Return (x, y) of the center of cell containing provided text 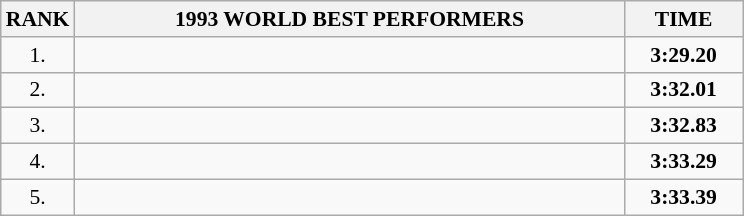
3:33.29 (684, 162)
3:32.83 (684, 126)
4. (38, 162)
2. (38, 90)
TIME (684, 19)
RANK (38, 19)
3:33.39 (684, 197)
3:32.01 (684, 90)
5. (38, 197)
1. (38, 55)
1993 WORLD BEST PERFORMERS (349, 19)
3:29.20 (684, 55)
3. (38, 126)
